Capture the cell that displays the provided text and extract its [x, y] central coordinate. 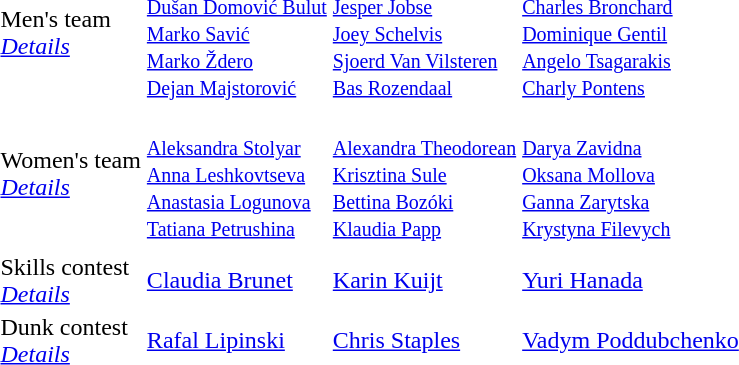
Aleksandra StolyarAnna LeshkovtsevaAnastasia LogunovaTatiana Petrushina [236, 174]
Alexandra TheodoreanKrisztina SuleBettina BozókiKlaudia Papp [424, 174]
Karin Kuijt [424, 280]
Claudia Brunet [236, 280]
